Pinpoint the cell where the given text exists, returning its [x, y] midpoint coordinate. 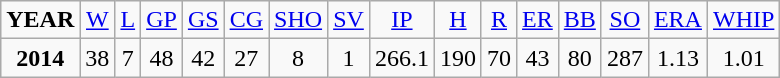
H [458, 20]
1.13 [678, 58]
70 [498, 58]
W [98, 20]
48 [162, 58]
2014 [40, 58]
GS [203, 20]
1.01 [743, 58]
YEAR [40, 20]
42 [203, 58]
287 [624, 58]
SV [349, 20]
7 [128, 58]
ER [538, 20]
ERA [678, 20]
L [128, 20]
R [498, 20]
80 [580, 58]
SO [624, 20]
GP [162, 20]
1 [349, 58]
43 [538, 58]
27 [246, 58]
266.1 [402, 58]
8 [298, 58]
IP [402, 20]
38 [98, 58]
BB [580, 20]
WHIP [743, 20]
CG [246, 20]
SHO [298, 20]
190 [458, 58]
